Provide the (X, Y) coordinate of the cell's center where the given text is located.  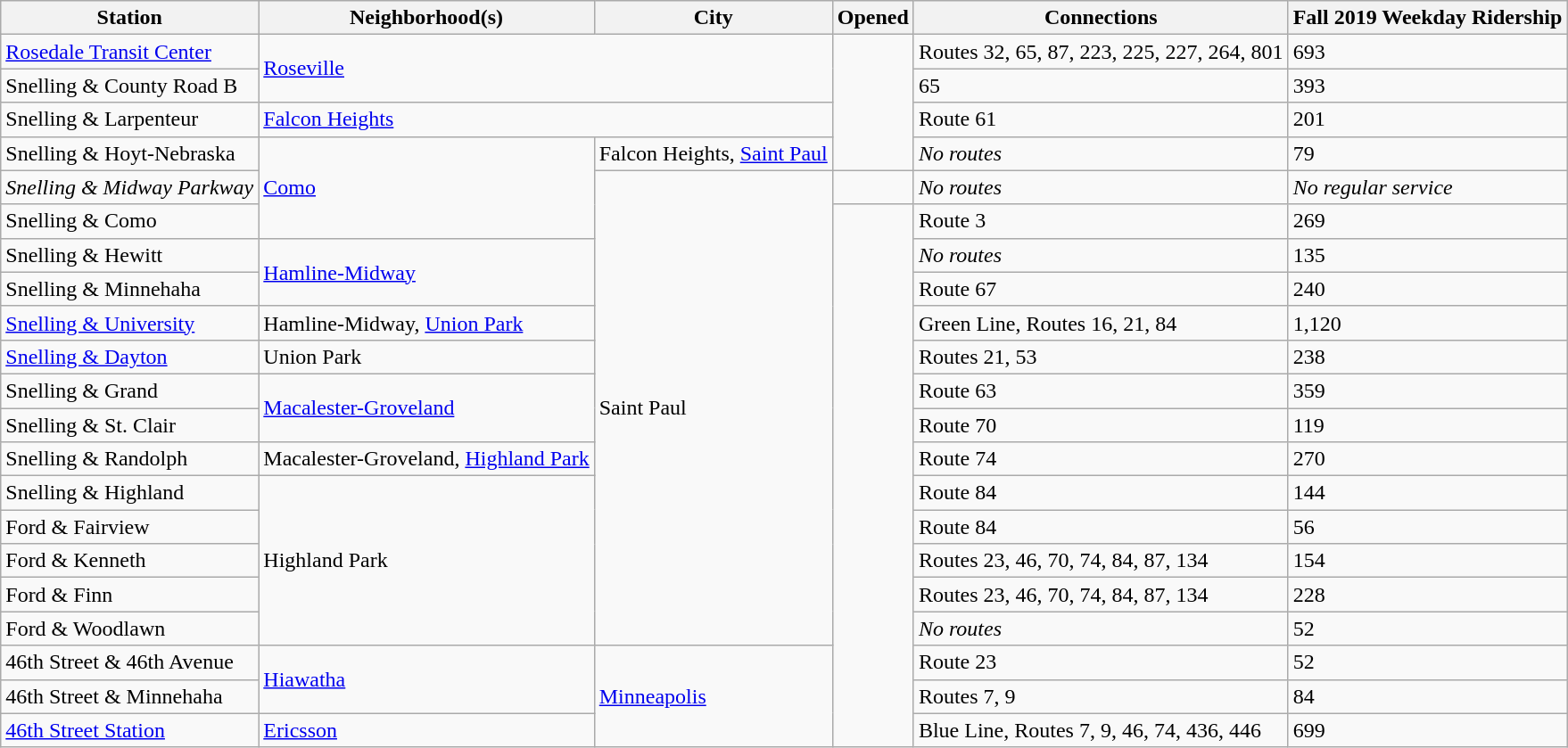
Snelling & Hoyt-Nebraska (130, 153)
Snelling & Midway Parkway (130, 187)
Falcon Heights, Saint Paul (714, 153)
Rosedale Transit Center (130, 52)
119 (1427, 425)
1,120 (1427, 323)
79 (1427, 153)
269 (1427, 221)
Snelling & University (130, 323)
Ford & Kenneth (130, 561)
Route 67 (1101, 289)
Hamline-Midway (426, 272)
Snelling & St. Clair (130, 425)
Macalester-Groveland, Highland Park (426, 459)
Como (426, 187)
228 (1427, 595)
56 (1427, 527)
Route 70 (1101, 425)
65 (1101, 86)
Fall 2019 Weekday Ridership (1427, 18)
201 (1427, 119)
46th Street & Minnehaha (130, 696)
240 (1427, 289)
Green Line, Routes 16, 21, 84 (1101, 323)
Snelling & Dayton (130, 357)
Routes 7, 9 (1101, 696)
Routes 21, 53 (1101, 357)
Route 23 (1101, 662)
238 (1427, 357)
Highland Park (426, 561)
699 (1427, 730)
Connections (1101, 18)
154 (1427, 561)
Snelling & Randolph (130, 459)
Station (130, 18)
No regular service (1427, 187)
Routes 32, 65, 87, 223, 225, 227, 264, 801 (1101, 52)
Saint Paul (714, 408)
Macalester-Groveland (426, 407)
Opened (872, 18)
Snelling & County Road B (130, 86)
Route 74 (1101, 459)
Hiawatha (426, 679)
Blue Line, Routes 7, 9, 46, 74, 436, 446 (1101, 730)
Route 63 (1101, 390)
Neighborhood(s) (426, 18)
Hamline-Midway, Union Park (426, 323)
Roseville (546, 69)
Snelling & Hewitt (130, 255)
84 (1427, 696)
Snelling & Minnehaha (130, 289)
Ford & Fairview (130, 527)
Route 61 (1101, 119)
46th Street Station (130, 730)
Snelling & Larpenteur (130, 119)
Snelling & Highland (130, 493)
Snelling & Como (130, 221)
Union Park (426, 357)
Ericsson (426, 730)
Ford & Woodlawn (130, 629)
393 (1427, 86)
Snelling & Grand (130, 390)
270 (1427, 459)
46th Street & 46th Avenue (130, 662)
Route 3 (1101, 221)
693 (1427, 52)
Falcon Heights (546, 119)
Minneapolis (714, 696)
Ford & Finn (130, 595)
135 (1427, 255)
144 (1427, 493)
359 (1427, 390)
City (714, 18)
